From the cell containing the given text, extract its center point as (X, Y) coordinate. 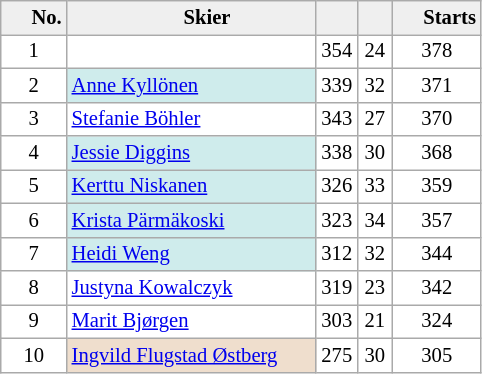
371 (437, 85)
Ingvild Flugstad Østberg (192, 355)
9 (34, 321)
8 (34, 287)
7 (34, 254)
Kerttu Niskanen (192, 186)
357 (437, 220)
No. (34, 17)
378 (437, 51)
305 (437, 355)
275 (336, 355)
2 (34, 85)
34 (375, 220)
370 (437, 119)
3 (34, 119)
27 (375, 119)
319 (336, 287)
312 (336, 254)
Skier (192, 17)
21 (375, 321)
Krista Pärmäkoski (192, 220)
Justyna Kowalczyk (192, 287)
Stefanie Böhler (192, 119)
303 (336, 321)
5 (34, 186)
326 (336, 186)
343 (336, 119)
342 (437, 287)
338 (336, 153)
Jessie Diggins (192, 153)
339 (336, 85)
324 (437, 321)
344 (437, 254)
368 (437, 153)
359 (437, 186)
Marit Bjørgen (192, 321)
Starts (437, 17)
1 (34, 51)
354 (336, 51)
24 (375, 51)
10 (34, 355)
323 (336, 220)
Anne Kyllönen (192, 85)
6 (34, 220)
33 (375, 186)
23 (375, 287)
Heidi Weng (192, 254)
4 (34, 153)
